Provide the [X, Y] coordinate of the cell's center where the given text is located.  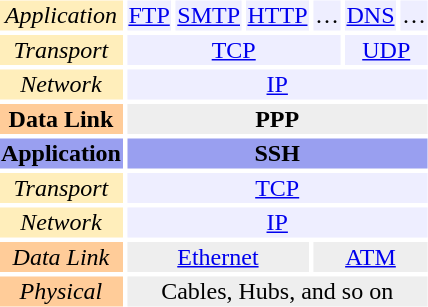
SSH [278, 153]
FTP [149, 15]
UDP [386, 50]
SMTP [209, 15]
PPP [278, 119]
HTTP [278, 15]
Ethernet [218, 257]
DNS [370, 15]
ATM [370, 257]
Cables, Hubs, and so on [278, 291]
